Determine the [X, Y] coordinate at the center of the cell enclosing the given text.  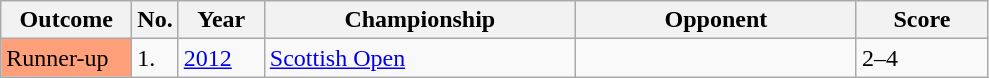
Championship [420, 20]
Runner-up [66, 58]
Opponent [716, 20]
Outcome [66, 20]
Scottish Open [420, 58]
1. [155, 58]
2012 [221, 58]
Score [922, 20]
Year [221, 20]
No. [155, 20]
2–4 [922, 58]
